Output the (x, y) coordinate of the center of the cell containing the given text.  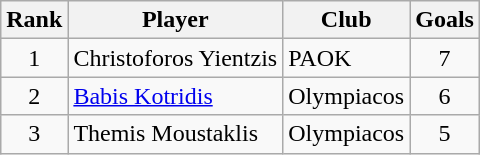
Themis Moustaklis (176, 134)
Goals (445, 20)
5 (445, 134)
PAOK (346, 58)
Babis Kotridis (176, 96)
3 (34, 134)
1 (34, 58)
Player (176, 20)
6 (445, 96)
7 (445, 58)
Christoforos Yientzis (176, 58)
Rank (34, 20)
2 (34, 96)
Club (346, 20)
